Provide the (x, y) coordinate of the cell's center where the given text is located.  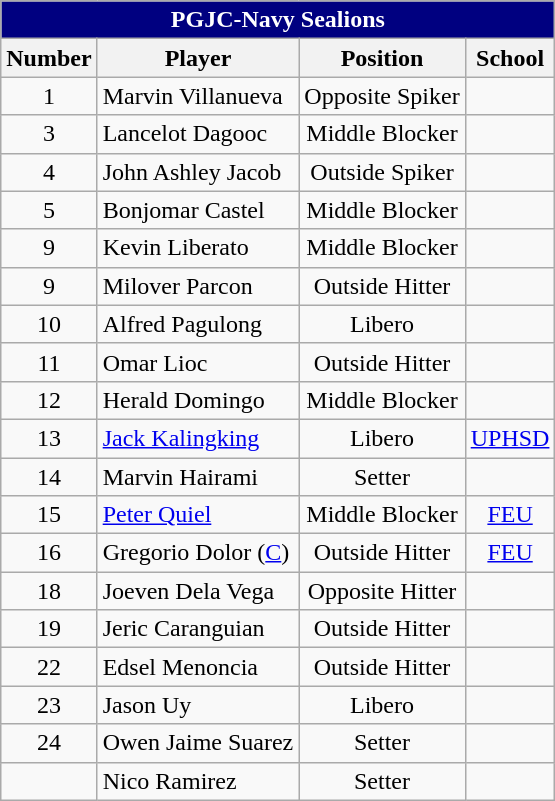
John Ashley Jacob (198, 172)
14 (49, 477)
Nico Ramirez (198, 781)
Joeven Dela Vega (198, 591)
Bonjomar Castel (198, 210)
Opposite Hitter (382, 591)
Marvin Villanueva (198, 96)
5 (49, 210)
UPHSD (510, 438)
10 (49, 324)
Edsel Menoncia (198, 667)
School (510, 58)
Position (382, 58)
Alfred Pagulong (198, 324)
Player (198, 58)
11 (49, 362)
19 (49, 629)
24 (49, 743)
23 (49, 705)
PGJC-Navy Sealions (278, 20)
Jack Kalingking (198, 438)
Jason Uy (198, 705)
Herald Domingo (198, 400)
Owen Jaime Suarez (198, 743)
Kevin Liberato (198, 248)
Jeric Caranguian (198, 629)
18 (49, 591)
Opposite Spiker (382, 96)
16 (49, 553)
Peter Quiel (198, 515)
Outside Spiker (382, 172)
22 (49, 667)
4 (49, 172)
Gregorio Dolor (C) (198, 553)
3 (49, 134)
12 (49, 400)
13 (49, 438)
Omar Lioc (198, 362)
Marvin Hairami (198, 477)
15 (49, 515)
1 (49, 96)
Number (49, 58)
Lancelot Dagooc (198, 134)
Milover Parcon (198, 286)
